Locate the cell with the specified text and output its [x, y] center coordinate. 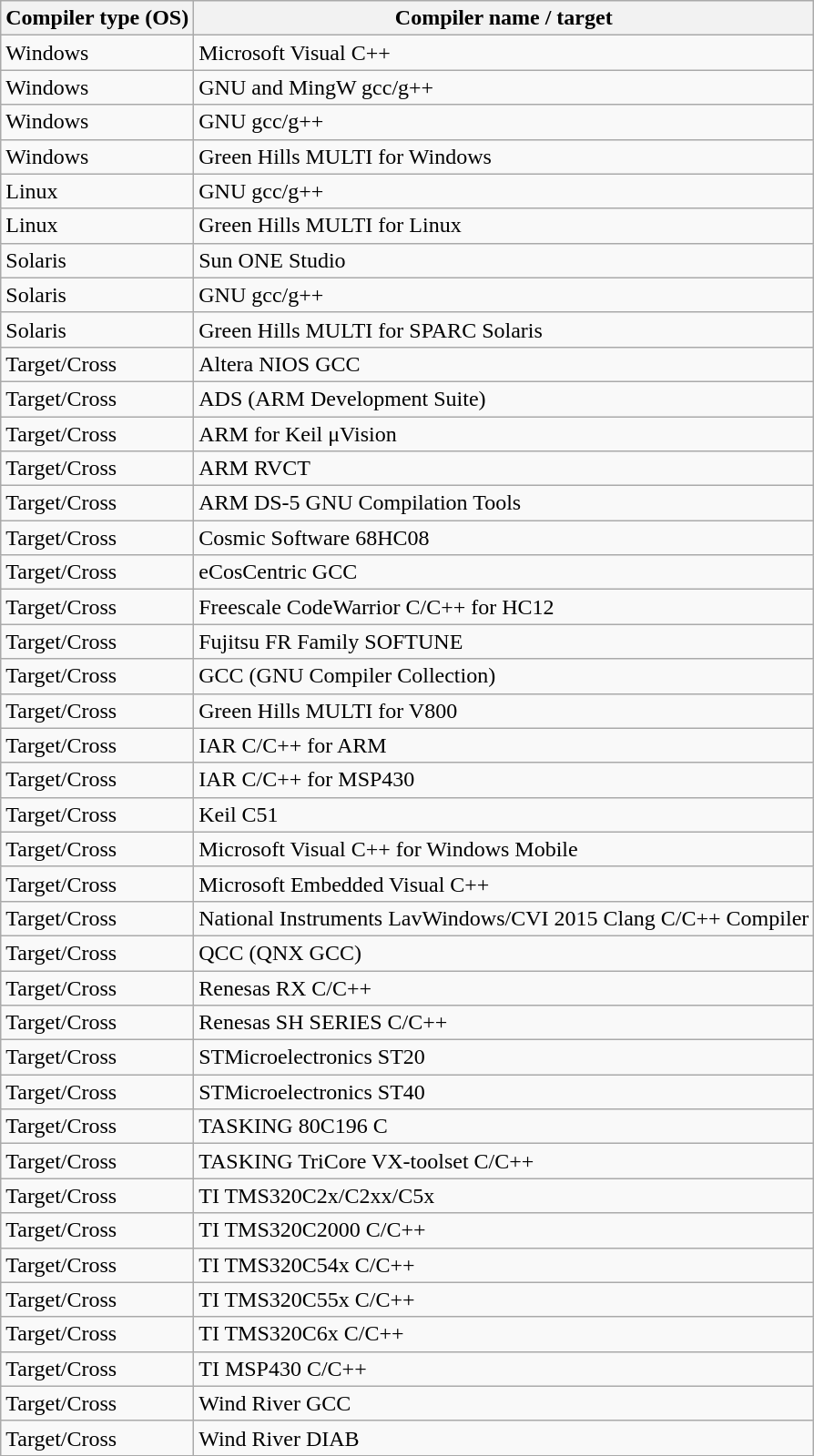
TI TMS320C55x C/C++ [504, 1299]
IAR C/C++ for MSP430 [504, 780]
TI TMS320C2000 C/C++ [504, 1230]
ARM RVCT [504, 469]
Altera NIOS GCC [504, 364]
Wind River DIAB [504, 1438]
Compiler name / target [504, 18]
TI TMS320C6x C/C++ [504, 1334]
Renesas RX C/C++ [504, 987]
TI MSP430 C/C++ [504, 1369]
Renesas SH SERIES C/C++ [504, 1023]
STMicroelectronics ST20 [504, 1057]
Sun ONE Studio [504, 260]
TASKING 80C196 C [504, 1127]
Green Hills MULTI for V800 [504, 711]
ARM DS-5 GNU Compilation Tools [504, 503]
ADS (ARM Development Suite) [504, 399]
Microsoft Visual C++ [504, 53]
National Instruments LavWindows/CVI 2015 Clang C/C++ Compiler [504, 918]
IAR C/C++ for ARM [504, 745]
eCosCentric GCC [504, 572]
Microsoft Embedded Visual C++ [504, 884]
Compiler type (OS) [97, 18]
TASKING TriCore VX-toolset C/C++ [504, 1161]
Keil C51 [504, 814]
Microsoft Visual C++ for Windows Mobile [504, 849]
Fujitsu FR Family SOFTUNE [504, 642]
GCC (GNU Compiler Collection) [504, 676]
Cosmic Software 68HC08 [504, 538]
QCC (QNX GCC) [504, 953]
STMicroelectronics ST40 [504, 1092]
TI TMS320C54x C/C++ [504, 1265]
TI TMS320C2x/C2xx/C5x [504, 1196]
Freescale CodeWarrior C/C++ for HC12 [504, 607]
Green Hills MULTI for Windows [504, 157]
GNU and MingW gcc/g++ [504, 87]
ARM for Keil μVision [504, 434]
Green Hills MULTI for SPARC Solaris [504, 329]
Wind River GCC [504, 1403]
Green Hills MULTI for Linux [504, 226]
